Search for the cell housing the specified text and yield its (x, y) center coordinate. 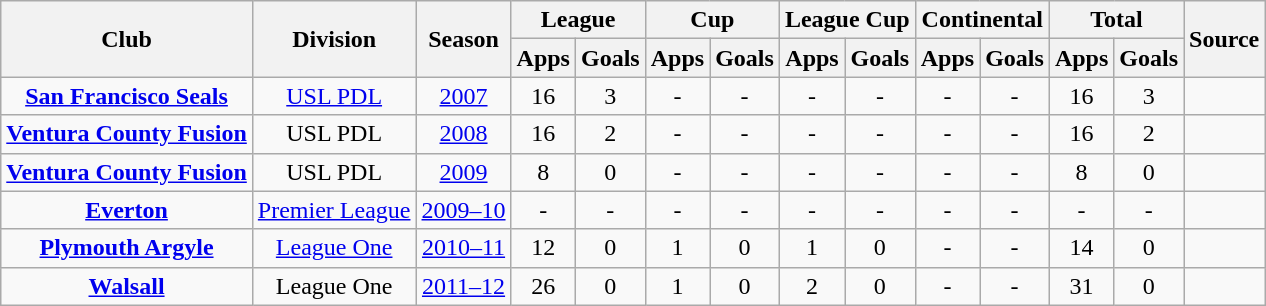
League Cup (847, 20)
2011–12 (464, 286)
Division (334, 39)
League (578, 20)
Walsall (127, 286)
Total (1116, 20)
2009 (464, 172)
31 (1081, 286)
12 (543, 248)
Continental (982, 20)
Club (127, 39)
Season (464, 39)
Premier League (334, 210)
14 (1081, 248)
San Francisco Seals (127, 96)
Cup (712, 20)
2008 (464, 134)
Everton (127, 210)
Plymouth Argyle (127, 248)
2007 (464, 96)
26 (543, 286)
2010–11 (464, 248)
Source (1224, 39)
2009–10 (464, 210)
